For the text-containing cell, return its midpoint in [X, Y] coordinate format. 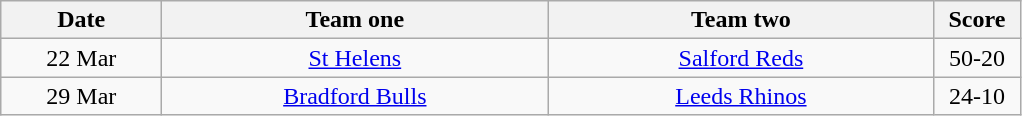
Date [82, 20]
Team two [741, 20]
24-10 [977, 96]
50-20 [977, 58]
Score [977, 20]
29 Mar [82, 96]
Leeds Rhinos [741, 96]
Salford Reds [741, 58]
St Helens [355, 58]
Bradford Bulls [355, 96]
Team one [355, 20]
22 Mar [82, 58]
